Determine the [X, Y] coordinate at the center of the cell enclosing the given text.  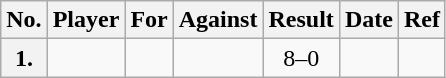
Date [368, 20]
Against [218, 20]
No. [24, 20]
1. [24, 58]
For [149, 20]
Result [301, 20]
Player [86, 20]
Ref [422, 20]
8–0 [301, 58]
